Provide the (x, y) coordinate of the cell's center where the given text is located.  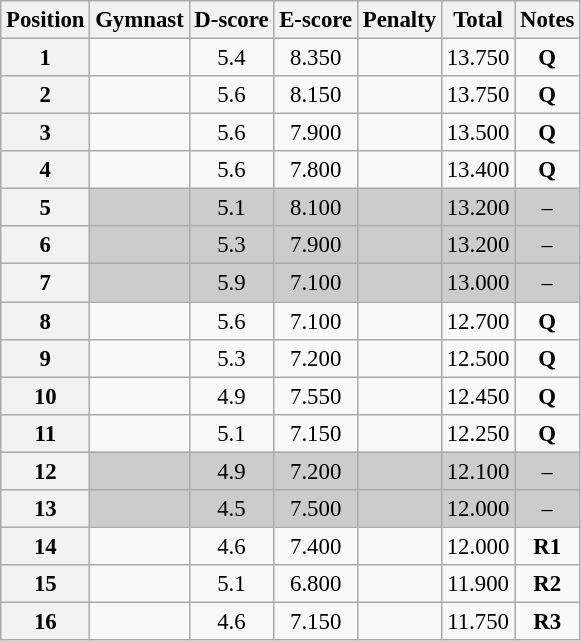
12.500 (478, 358)
R1 (548, 546)
9 (46, 358)
3 (46, 133)
11 (46, 433)
D-score (232, 20)
11.900 (478, 584)
7.800 (316, 170)
6.800 (316, 584)
6 (46, 245)
15 (46, 584)
5 (46, 208)
E-score (316, 20)
13.000 (478, 283)
12 (46, 471)
Gymnast (140, 20)
7.400 (316, 546)
11.750 (478, 621)
16 (46, 621)
R3 (548, 621)
12.250 (478, 433)
2 (46, 95)
1 (46, 58)
14 (46, 546)
13.500 (478, 133)
10 (46, 396)
13.400 (478, 170)
4 (46, 170)
12.700 (478, 321)
7.550 (316, 396)
Position (46, 20)
7.500 (316, 509)
12.100 (478, 471)
R2 (548, 584)
12.450 (478, 396)
8.350 (316, 58)
4.5 (232, 509)
8.100 (316, 208)
Penalty (399, 20)
5.9 (232, 283)
Total (478, 20)
13 (46, 509)
8.150 (316, 95)
5.4 (232, 58)
8 (46, 321)
7 (46, 283)
Notes (548, 20)
